Scan for the cell matching the given text and deliver its [x, y] coordinate at center. 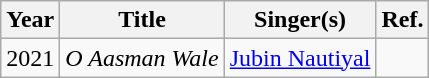
Ref. [402, 20]
Year [30, 20]
O Aasman Wale [142, 58]
Singer(s) [300, 20]
2021 [30, 58]
Title [142, 20]
Jubin Nautiyal [300, 58]
